Search for the cell housing the specified text and yield its [x, y] center coordinate. 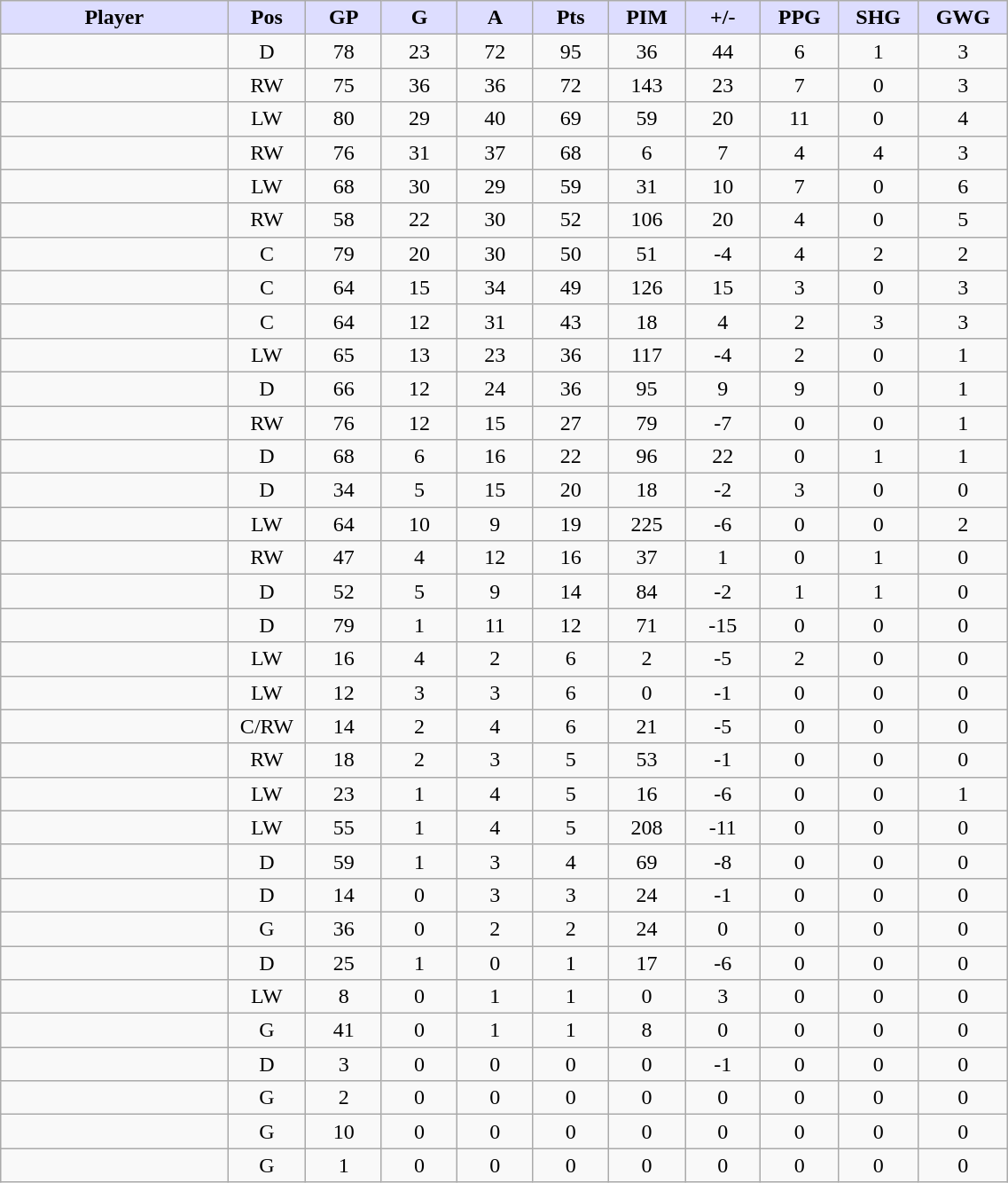
40 [495, 119]
126 [646, 287]
47 [344, 558]
66 [344, 388]
106 [646, 220]
+/- [723, 18]
GWG [963, 18]
19 [571, 524]
44 [723, 51]
PPG [800, 18]
-15 [723, 625]
53 [646, 760]
55 [344, 827]
51 [646, 254]
25 [344, 962]
Pts [571, 18]
PIM [646, 18]
21 [646, 726]
A [495, 18]
27 [571, 423]
49 [571, 287]
-8 [723, 861]
GP [344, 18]
96 [646, 457]
41 [344, 1030]
50 [571, 254]
117 [646, 355]
C/RW [267, 726]
80 [344, 119]
13 [418, 355]
-7 [723, 423]
17 [646, 962]
Player [114, 18]
84 [646, 591]
Pos [267, 18]
43 [571, 321]
71 [646, 625]
SHG [879, 18]
-11 [723, 827]
58 [344, 220]
208 [646, 827]
75 [344, 85]
78 [344, 51]
143 [646, 85]
225 [646, 524]
65 [344, 355]
